Identify which cell holds the provided text, then report its (X, Y) central coordinate. 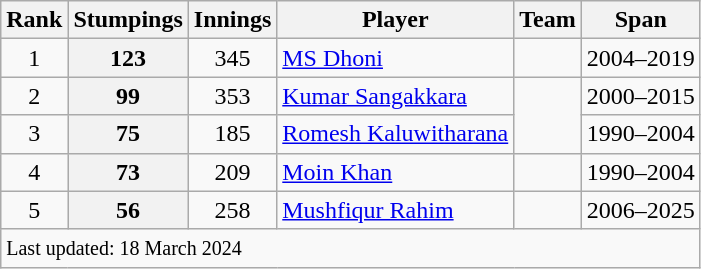
MS Dhoni (396, 58)
Last updated: 18 March 2024 (351, 248)
123 (128, 58)
2004–2019 (640, 58)
4 (34, 172)
Rank (34, 20)
56 (128, 210)
2000–2015 (640, 96)
75 (128, 134)
Kumar Sangakkara (396, 96)
Mushfiqur Rahim (396, 210)
353 (232, 96)
Stumpings (128, 20)
Player (396, 20)
73 (128, 172)
185 (232, 134)
209 (232, 172)
99 (128, 96)
2 (34, 96)
1 (34, 58)
258 (232, 210)
Innings (232, 20)
5 (34, 210)
3 (34, 134)
2006–2025 (640, 210)
Span (640, 20)
Moin Khan (396, 172)
Team (548, 20)
Romesh Kaluwitharana (396, 134)
345 (232, 58)
